Identify which cell holds the provided text, then report its (x, y) central coordinate. 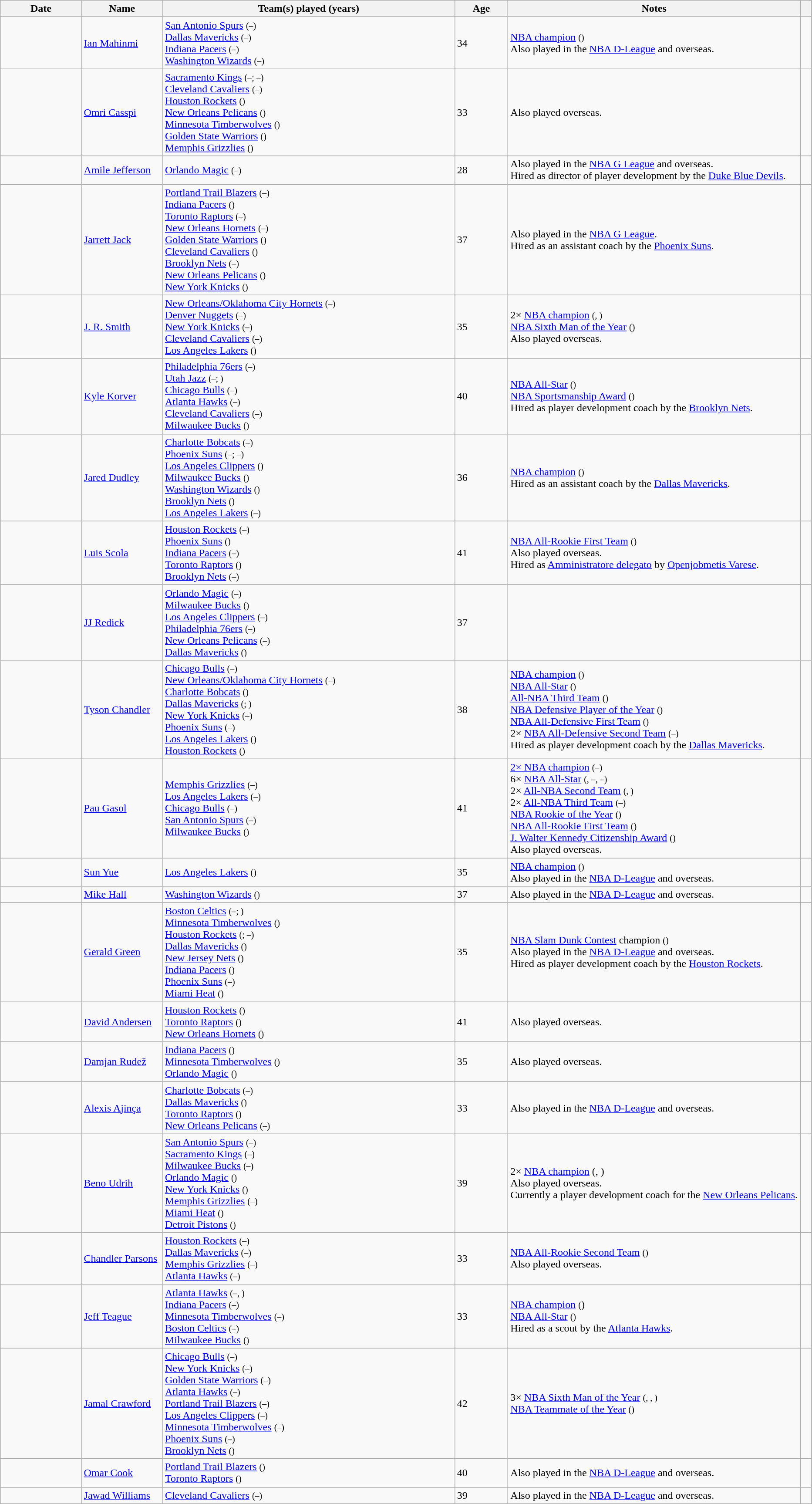
Also played in the NBA G League and overseas.Hired as director of player development by the Duke Blue Devils. (654, 170)
Alexis Ajinça (122, 1108)
Omar Cook (122, 1473)
2× NBA champion (, )NBA Sixth Man of the Year ()Also played overseas. (654, 327)
38 (482, 709)
Jeff Teague (122, 1316)
San Antonio Spurs (–)Sacramento Kings (–)Milwaukee Bucks (–)Orlando Magic ()New York Knicks ()Memphis Grizzlies (–)Miami Heat ()Detroit Pistons () (308, 1183)
36 (482, 477)
Houston Rockets ()Toronto Raptors ()New Orleans Hornets () (308, 1022)
Charlotte Bobcats (–)Dallas Mavericks ()Toronto Raptors ()New Orleans Pelicans (–) (308, 1108)
Los Angeles Lakers () (308, 872)
Omri Casspi (122, 112)
Ian Mahinmi (122, 43)
Kyle Korver (122, 396)
Beno Udrih (122, 1183)
Portland Trail Blazers ()Toronto Raptors () (308, 1473)
Pau Gasol (122, 808)
NBA All-Rookie Second Team ()Also played overseas. (654, 1259)
Cleveland Cavaliers (–) (308, 1495)
Orlando Magic (–)Milwaukee Bucks ()Los Angeles Clippers (–)Philadelphia 76ers (–)New Orleans Pelicans (–)Dallas Mavericks () (308, 622)
Chandler Parsons (122, 1259)
Jamal Crawford (122, 1403)
Sun Yue (122, 872)
New Orleans/Oklahoma City Hornets (–)Denver Nuggets (–)New York Knicks (–)Cleveland Cavaliers (–)Los Angeles Lakers () (308, 327)
San Antonio Spurs (–)Dallas Mavericks (–)Indiana Pacers (–)Washington Wizards (–) (308, 43)
Name (122, 9)
Jawad Williams (122, 1495)
J. R. Smith (122, 327)
Washington Wizards () (308, 895)
NBA All-Star ()NBA Sportsmanship Award ()Hired as player development coach by the Brooklyn Nets. (654, 396)
Orlando Magic (–) (308, 170)
Indiana Pacers ()Minnesota Timberwolves ()Orlando Magic () (308, 1062)
Also played in the NBA G League.Hired as an assistant coach by the Phoenix Suns. (654, 240)
42 (482, 1403)
Charlotte Bobcats (–)Phoenix Suns (–; –)Los Angeles Clippers ()Milwaukee Bucks ()Washington Wizards ()Brooklyn Nets ()Los Angeles Lakers (–) (308, 477)
Tyson Chandler (122, 709)
Memphis Grizzlies (–)Los Angeles Lakers (–)Chicago Bulls (–)San Antonio Spurs (–)Milwaukee Bucks () (308, 808)
Houston Rockets (–)Dallas Mavericks (–)Memphis Grizzlies (–)Atlanta Hawks (–) (308, 1259)
Luis Scola (122, 553)
Jared Dudley (122, 477)
2× NBA champion (, )Also played overseas.Currently a player development coach for the New Orleans Pelicans. (654, 1183)
Amile Jefferson (122, 170)
3× NBA Sixth Man of the Year (, , )NBA Teammate of the Year () (654, 1403)
NBA All-Rookie First Team ()Also played overseas.Hired as Amministratore delegato by Openjobmetis Varese. (654, 553)
Philadelphia 76ers (–)Utah Jazz (–; )Chicago Bulls (–)Atlanta Hawks (–)Cleveland Cavaliers (–)Milwaukee Bucks () (308, 396)
Date (41, 9)
Atlanta Hawks (–, )Indiana Pacers (–)Minnesota Timberwolves (–)Boston Celtics (–)Milwaukee Bucks () (308, 1316)
Notes (654, 9)
Boston Celtics (–; )Minnesota Timberwolves ()Houston Rockets (; –)Dallas Mavericks ()New Jersey Nets ()Indiana Pacers ()Phoenix Suns (–)Miami Heat () (308, 952)
Jarrett Jack (122, 240)
34 (482, 43)
David Andersen (122, 1022)
NBA champion ()Hired as an assistant coach by the Dallas Mavericks. (654, 477)
Damjan Rudež (122, 1062)
JJ Redick (122, 622)
Mike Hall (122, 895)
Team(s) played (years) (308, 9)
Age (482, 9)
Houston Rockets (–)Phoenix Suns ()Indiana Pacers (–)Toronto Raptors ()Brooklyn Nets (–) (308, 553)
28 (482, 170)
NBA champion ()NBA All-Star ()Hired as a scout by the Atlanta Hawks. (654, 1316)
NBA Slam Dunk Contest champion ()Also played in the NBA D-League and overseas.Hired as player development coach by the Houston Rockets. (654, 952)
Gerald Green (122, 952)
